Output the [x, y] coordinate of the center of the cell containing the given text.  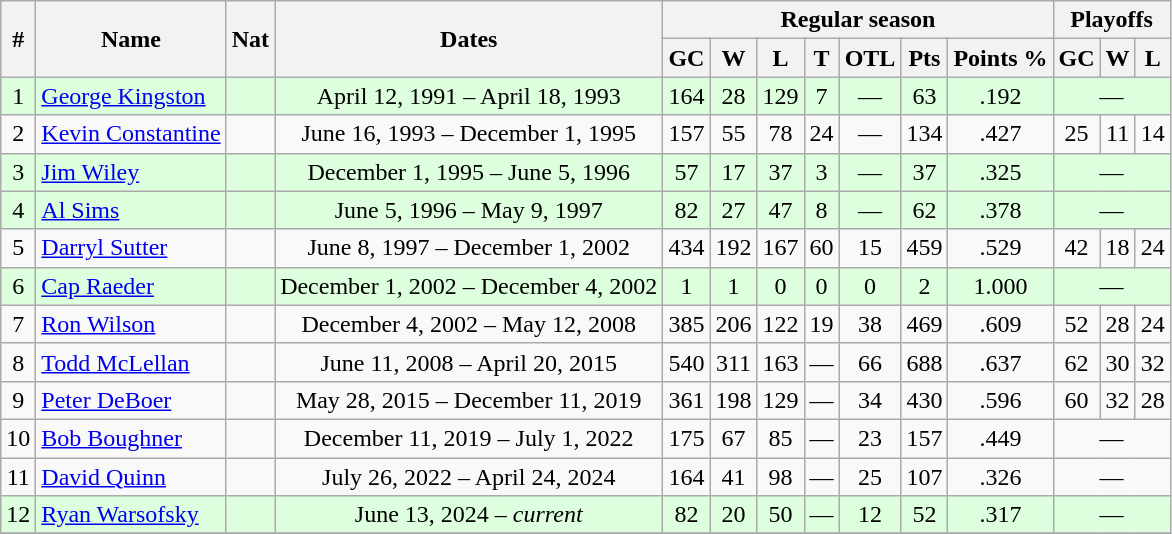
41 [734, 477]
55 [734, 134]
.427 [1000, 134]
17 [734, 172]
Peter DeBoer [131, 400]
122 [780, 324]
December 11, 2019 – July 1, 2022 [469, 438]
December 1, 1995 – June 5, 1996 [469, 172]
May 28, 2015 – December 11, 2019 [469, 400]
361 [686, 400]
.325 [1000, 172]
April 12, 1991 – April 18, 1993 [469, 96]
27 [734, 210]
198 [734, 400]
15 [870, 248]
107 [924, 477]
23 [870, 438]
9 [18, 400]
T [822, 58]
Al Sims [131, 210]
50 [780, 515]
163 [780, 362]
192 [734, 248]
June 13, 2024 – current [469, 515]
38 [870, 324]
June 5, 1996 – May 9, 1997 [469, 210]
206 [734, 324]
20 [734, 515]
6 [18, 286]
Name [131, 39]
George Kingston [131, 96]
Dates [469, 39]
Pts [924, 58]
June 11, 2008 – April 20, 2015 [469, 362]
78 [780, 134]
18 [1118, 248]
540 [686, 362]
.326 [1000, 477]
430 [924, 400]
67 [734, 438]
85 [780, 438]
4 [18, 210]
Jim Wiley [131, 172]
98 [780, 477]
459 [924, 248]
.609 [1000, 324]
OTL [870, 58]
December 4, 2002 – May 12, 2008 [469, 324]
385 [686, 324]
.637 [1000, 362]
42 [1076, 248]
Todd McLellan [131, 362]
June 16, 1993 – December 1, 1995 [469, 134]
# [18, 39]
688 [924, 362]
434 [686, 248]
10 [18, 438]
.378 [1000, 210]
Points % [1000, 58]
.317 [1000, 515]
1.000 [1000, 286]
Darryl Sutter [131, 248]
December 1, 2002 – December 4, 2002 [469, 286]
57 [686, 172]
July 26, 2022 – April 24, 2024 [469, 477]
Cap Raeder [131, 286]
30 [1118, 362]
63 [924, 96]
Nat [250, 39]
134 [924, 134]
Kevin Constantine [131, 134]
Regular season [858, 20]
34 [870, 400]
Bob Boughner [131, 438]
.596 [1000, 400]
469 [924, 324]
.529 [1000, 248]
311 [734, 362]
14 [1152, 134]
Ryan Warsofsky [131, 515]
167 [780, 248]
June 8, 1997 – December 1, 2002 [469, 248]
5 [18, 248]
Playoffs [1112, 20]
175 [686, 438]
66 [870, 362]
19 [822, 324]
.192 [1000, 96]
David Quinn [131, 477]
Ron Wilson [131, 324]
47 [780, 210]
.449 [1000, 438]
